From the cell containing the given text, extract its center point as [X, Y] coordinate. 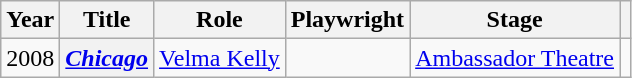
Title [107, 20]
Velma Kelly [220, 58]
Ambassador Theatre [515, 58]
Playwright [347, 20]
2008 [30, 58]
Year [30, 20]
Stage [515, 20]
Role [220, 20]
Chicago [107, 58]
